Detect which cell encompasses the target text, then output its (X, Y) center coordinate. 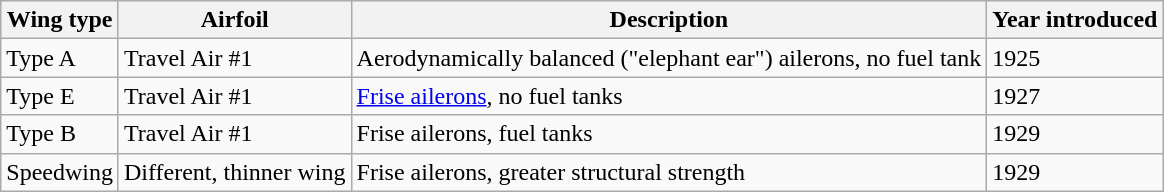
Speedwing (60, 172)
Aerodynamically balanced ("elephant ear") ailerons, no fuel tank (669, 58)
Frise ailerons, no fuel tanks (669, 96)
Wing type (60, 20)
Type A (60, 58)
Frise ailerons, fuel tanks (669, 134)
Type B (60, 134)
Different, thinner wing (234, 172)
Airfoil (234, 20)
Type E (60, 96)
1927 (1075, 96)
Year introduced (1075, 20)
Frise ailerons, greater structural strength (669, 172)
Description (669, 20)
1925 (1075, 58)
